Capture the cell that displays the provided text and extract its (X, Y) central coordinate. 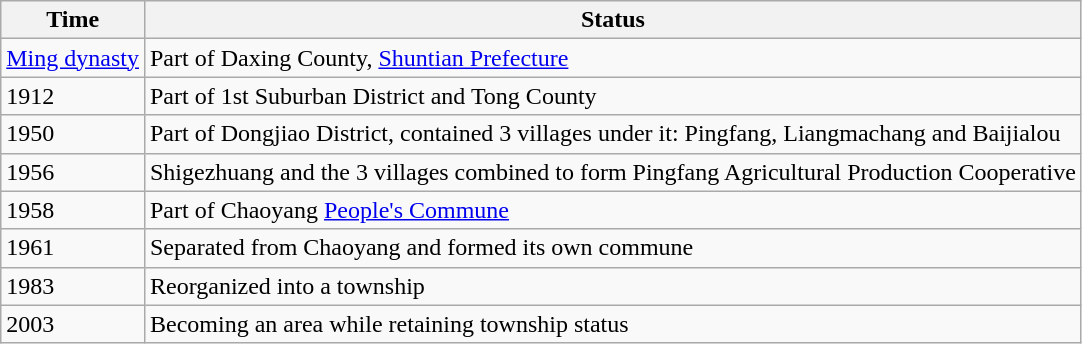
1958 (73, 210)
1950 (73, 134)
Part of Chaoyang People's Commune (612, 210)
2003 (73, 324)
Separated from Chaoyang and formed its own commune (612, 248)
Reorganized into a township (612, 286)
1961 (73, 248)
1983 (73, 286)
Shigezhuang and the 3 villages combined to form Pingfang Agricultural Production Cooperative (612, 172)
1912 (73, 96)
Part of Dongjiao District, contained 3 villages under it: Pingfang, Liangmachang and Baijialou (612, 134)
Part of 1st Suburban District and Tong County (612, 96)
Part of Daxing County, Shuntian Prefecture (612, 58)
Status (612, 20)
Becoming an area while retaining township status (612, 324)
1956 (73, 172)
Time (73, 20)
Ming dynasty (73, 58)
